Find where the given text appears and provide that cell's center as (X, Y) coordinate. 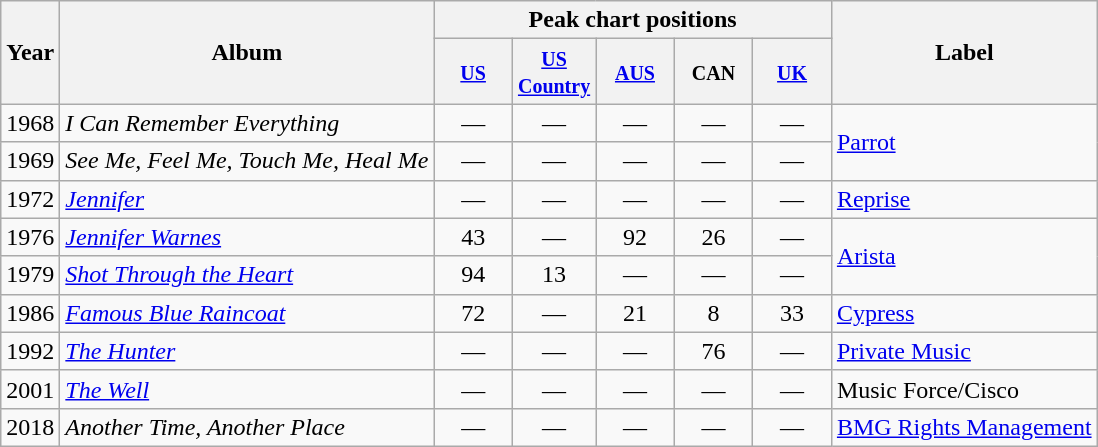
92 (636, 237)
Shot Through the Heart (247, 275)
1969 (30, 161)
Parrot (964, 142)
94 (474, 275)
I Can Remember Everything (247, 123)
1976 (30, 237)
2018 (30, 427)
13 (554, 275)
Jennifer Warnes (247, 237)
43 (474, 237)
Album (247, 52)
26 (714, 237)
Arista (964, 256)
AUS (636, 72)
21 (636, 313)
1992 (30, 351)
1979 (30, 275)
Year (30, 52)
1972 (30, 199)
US Country (554, 72)
Famous Blue Raincoat (247, 313)
Private Music (964, 351)
UK (792, 72)
The Well (247, 389)
8 (714, 313)
1968 (30, 123)
2001 (30, 389)
CAN (714, 72)
Reprise (964, 199)
72 (474, 313)
Cypress (964, 313)
1986 (30, 313)
Another Time, Another Place (247, 427)
76 (714, 351)
Label (964, 52)
The Hunter (247, 351)
BMG Rights Management (964, 427)
Jennifer (247, 199)
33 (792, 313)
See Me, Feel Me, Touch Me, Heal Me (247, 161)
Music Force/Cisco (964, 389)
Peak chart positions (633, 20)
US (474, 72)
